Return (x, y) of the center of cell containing provided text 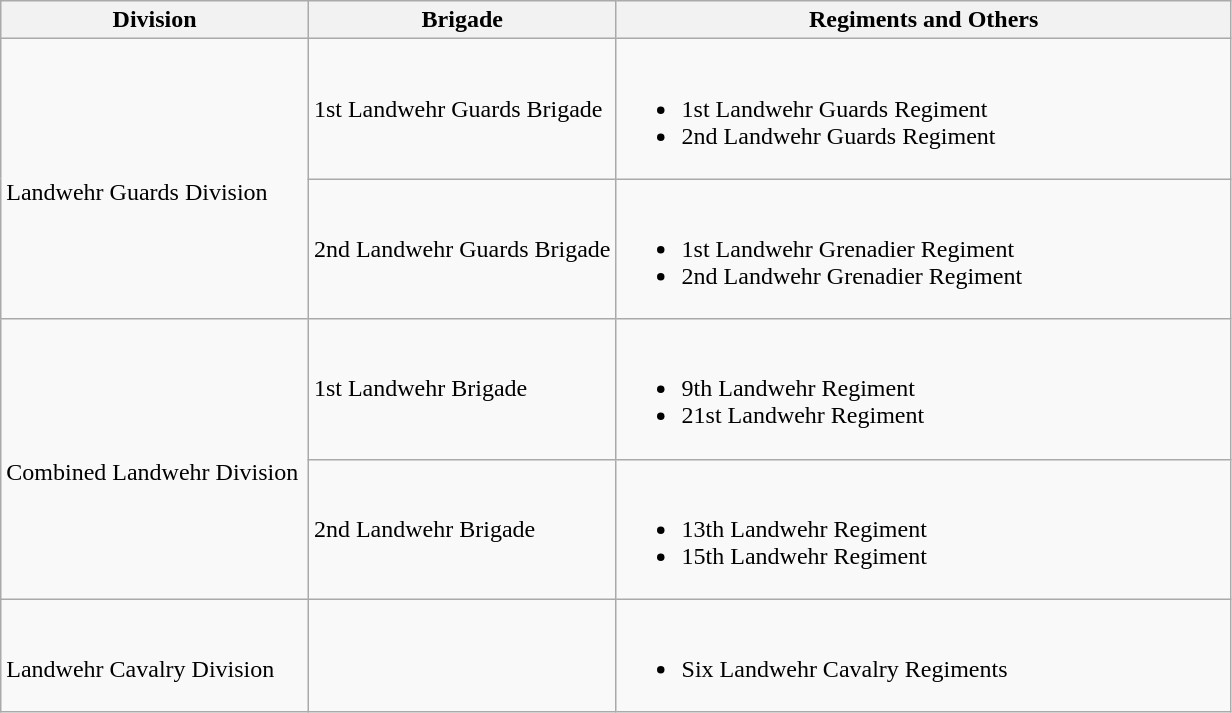
2nd Landwehr Guards Brigade (462, 249)
Landwehr Cavalry Division (155, 656)
Brigade (462, 20)
Landwehr Guards Division (155, 179)
Six Landwehr Cavalry Regiments (924, 656)
Division (155, 20)
2nd Landwehr Brigade (462, 529)
Combined Landwehr Division (155, 459)
1st Landwehr Brigade (462, 389)
Regiments and Others (924, 20)
1st Landwehr Guards Regiment2nd Landwehr Guards Regiment (924, 109)
1st Landwehr Grenadier Regiment2nd Landwehr Grenadier Regiment (924, 249)
1st Landwehr Guards Brigade (462, 109)
9th Landwehr Regiment21st Landwehr Regiment (924, 389)
13th Landwehr Regiment15th Landwehr Regiment (924, 529)
